Locate the cell with the specified text and output its (x, y) center coordinate. 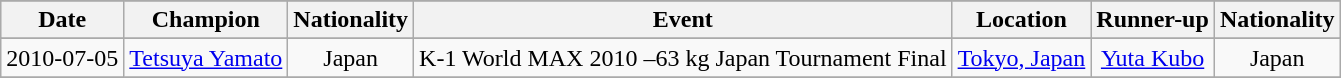
Tetsuya Yamato (206, 58)
Tokyo, Japan (1022, 58)
Champion (206, 20)
Date (62, 20)
Event (684, 20)
Location (1022, 20)
2010-07-05 (62, 58)
K-1 World MAX 2010 –63 kg Japan Tournament Final (684, 58)
Runner-up (1153, 20)
Yuta Kubo (1153, 58)
